Detect which cell encompasses the target text, then output its [x, y] center coordinate. 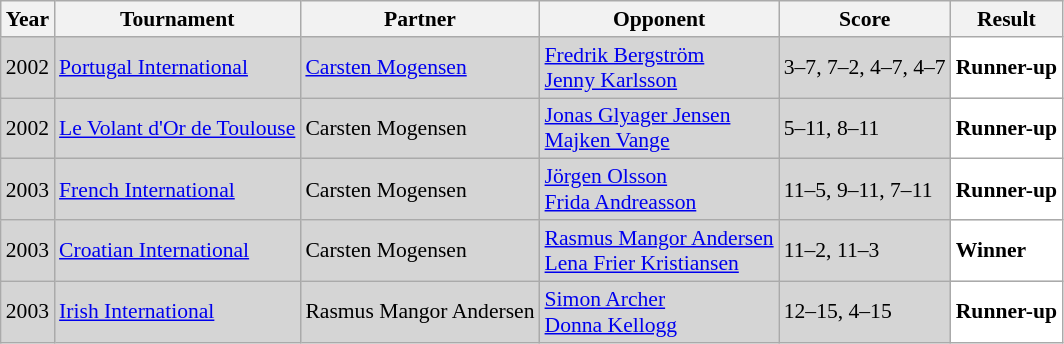
Le Volant d'Or de Toulouse [177, 128]
Opponent [660, 19]
11–5, 9–11, 7–11 [865, 190]
Jörgen Olsson Frida Andreasson [660, 190]
Tournament [177, 19]
Simon Archer Donna Kellogg [660, 312]
Rasmus Mangor Andersen Lena Frier Kristiansen [660, 250]
Jonas Glyager Jensen Majken Vange [660, 128]
French International [177, 190]
3–7, 7–2, 4–7, 4–7 [865, 68]
Croatian International [177, 250]
Partner [420, 19]
Year [28, 19]
Portugal International [177, 68]
Rasmus Mangor Andersen [420, 312]
11–2, 11–3 [865, 250]
12–15, 4–15 [865, 312]
5–11, 8–11 [865, 128]
Irish International [177, 312]
Score [865, 19]
Fredrik Bergström Jenny Karlsson [660, 68]
Result [1006, 19]
Winner [1006, 250]
